Determine the (X, Y) coordinate at the center of the cell enclosing the given text.  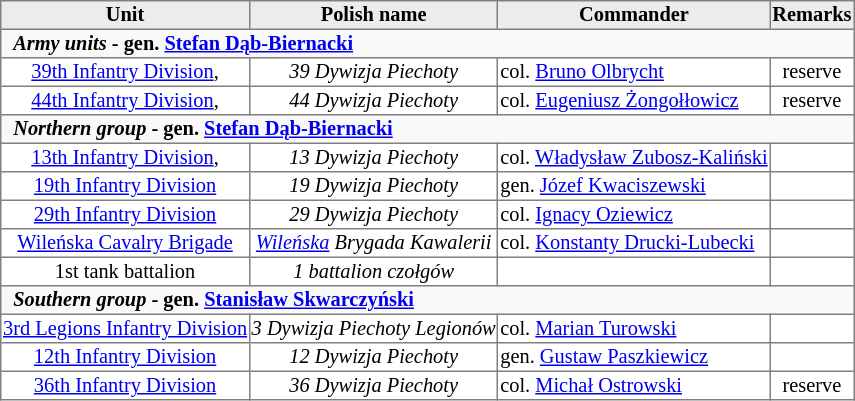
13th Infantry Division, (126, 157)
Army units - gen. Stefan Dąb-Biernacki (428, 43)
Polish name (374, 15)
1 battalion czołgów (374, 271)
Unit (126, 15)
29th Infantry Division (126, 214)
13 Dywizja Piechoty (374, 157)
gen. Gustaw Paszkiewicz (634, 357)
col. Ignacy Oziewicz (634, 214)
col. Bruno Olbrycht (634, 72)
Wileńska Brygada Kawalerii (374, 243)
gen. Józef Kwaciszewski (634, 186)
44th Infantry Division, (126, 100)
39th Infantry Division, (126, 72)
Commander (634, 15)
44 Dywizja Piechoty (374, 100)
Northern group - gen. Stefan Dąb-Biernacki (428, 129)
col. Michał Ostrowski (634, 385)
Remarks (812, 15)
Wileńska Cavalry Brigade (126, 243)
29 Dywizja Piechoty (374, 214)
Southern group - gen. Stanisław Skwarczyński (428, 300)
19th Infantry Division (126, 186)
col. Konstanty Drucki-Lubecki (634, 243)
19 Dywizja Piechoty (374, 186)
3 Dywizja Piechoty Legionów (374, 328)
36th Infantry Division (126, 385)
col. Władysław Zubosz-Kaliński (634, 157)
39 Dywizja Piechoty (374, 72)
12 Dywizja Piechoty (374, 357)
1st tank battalion (126, 271)
col. Marian Turowski (634, 328)
3rd Legions Infantry Division (126, 328)
12th Infantry Division (126, 357)
36 Dywizja Piechoty (374, 385)
col. Eugeniusz Żongołłowicz (634, 100)
